For the text-containing cell, return its midpoint in (x, y) coordinate format. 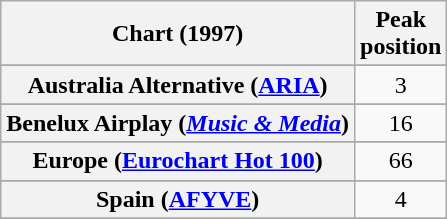
Benelux Airplay (Music & Media) (178, 123)
Peakposition (401, 34)
16 (401, 123)
4 (401, 199)
Chart (1997) (178, 34)
Australia Alternative (ARIA) (178, 85)
3 (401, 85)
66 (401, 161)
Europe (Eurochart Hot 100) (178, 161)
Spain (AFYVE) (178, 199)
